Identify which cell holds the provided text, then report its [x, y] central coordinate. 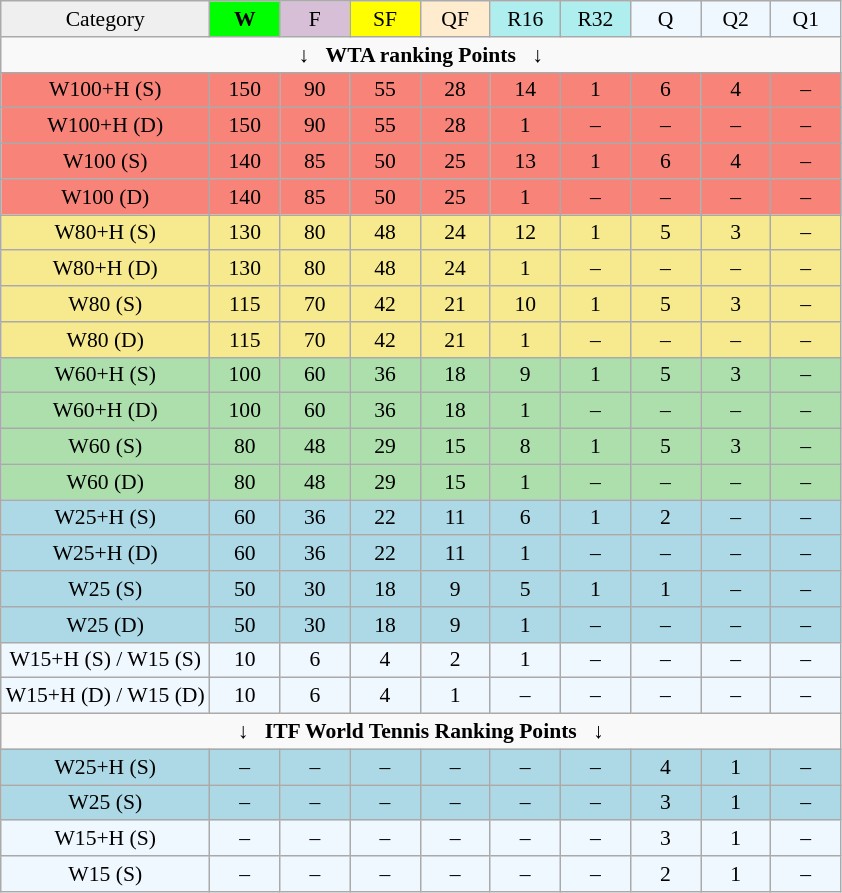
W80+H (S) [106, 233]
W15 (S) [106, 874]
W100+H (S) [106, 90]
↓ WTA ranking Points ↓ [421, 55]
W100 (S) [106, 162]
W60+H (S) [106, 375]
W [245, 19]
W100+H (D) [106, 126]
R16 [525, 19]
W25+H (D) [106, 554]
W60 (S) [106, 447]
12 [525, 233]
Q [665, 19]
8 [525, 447]
W60+H (D) [106, 411]
W80 (D) [106, 340]
SF [385, 19]
W15+H (S) / W15 (S) [106, 660]
W80+H (D) [106, 269]
W15+H (S) [106, 839]
↓ ITF World Tennis Ranking Points ↓ [421, 732]
Q2 [736, 19]
13 [525, 162]
W15+H (D) / W15 (D) [106, 696]
W80 (S) [106, 304]
W100 (D) [106, 197]
R32 [595, 19]
Q1 [806, 19]
F [315, 19]
W25 (D) [106, 625]
W60 (D) [106, 482]
Category [106, 19]
14 [525, 90]
QF [455, 19]
